Return (X, Y) of the center of cell containing provided text 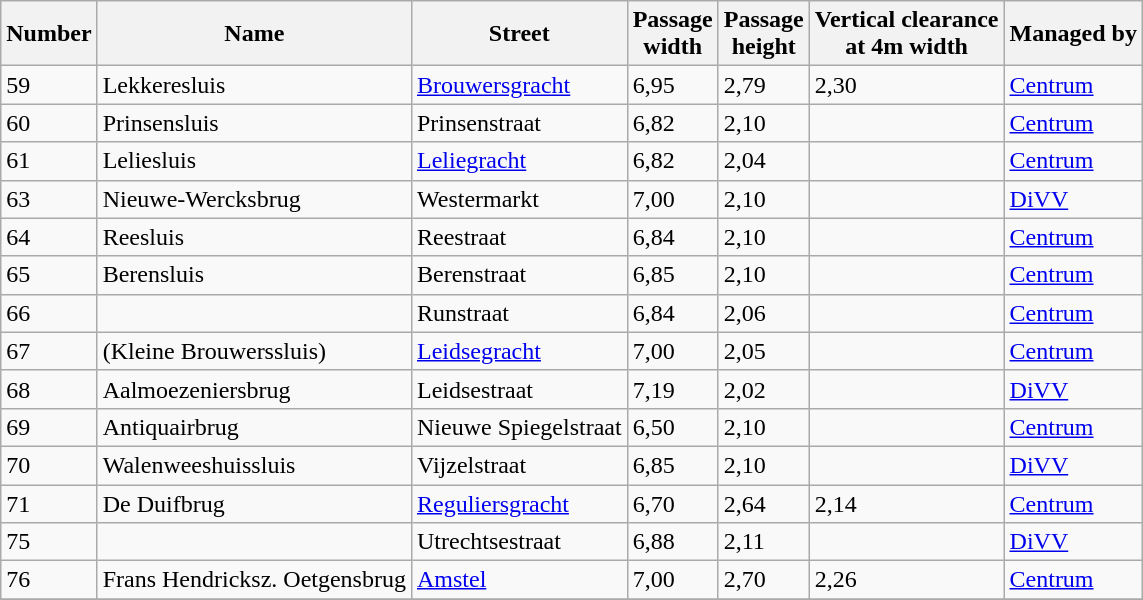
2,02 (764, 389)
Passagewidth (672, 34)
71 (49, 503)
7,19 (672, 389)
6,95 (672, 85)
Leliegracht (519, 161)
Westermarkt (519, 199)
59 (49, 85)
2,26 (906, 580)
61 (49, 161)
Brouwersgracht (519, 85)
2,05 (764, 351)
Reesluis (254, 237)
63 (49, 199)
De Duifbrug (254, 503)
Aalmoezeniersbrug (254, 389)
Utrechtsestraat (519, 542)
75 (49, 542)
Nieuwe-Wercksbrug (254, 199)
68 (49, 389)
2,70 (764, 580)
Berensluis (254, 275)
Vertical clearanceat 4m width (906, 34)
Amstel (519, 580)
64 (49, 237)
6,50 (672, 427)
Leliesluis (254, 161)
Vijzelstraat (519, 465)
(Kleine Brouwerssluis) (254, 351)
2,14 (906, 503)
2,64 (764, 503)
6,88 (672, 542)
2,11 (764, 542)
70 (49, 465)
65 (49, 275)
2,06 (764, 313)
Prinsenstraat (519, 123)
Antiquairbrug (254, 427)
2,04 (764, 161)
2,30 (906, 85)
Passageheight (764, 34)
Name (254, 34)
Frans Hendricksz. Oetgensbrug (254, 580)
6,70 (672, 503)
66 (49, 313)
Prinsensluis (254, 123)
76 (49, 580)
Managed by (1073, 34)
Berenstraat (519, 275)
Leidsestraat (519, 389)
2,79 (764, 85)
Leidsegracht (519, 351)
Reguliersgracht (519, 503)
Runstraat (519, 313)
Nieuwe Spiegelstraat (519, 427)
Walenweeshuissluis (254, 465)
67 (49, 351)
Street (519, 34)
Reestraat (519, 237)
Lekkeresluis (254, 85)
69 (49, 427)
60 (49, 123)
Number (49, 34)
